Detect which cell encompasses the target text, then output its (x, y) center coordinate. 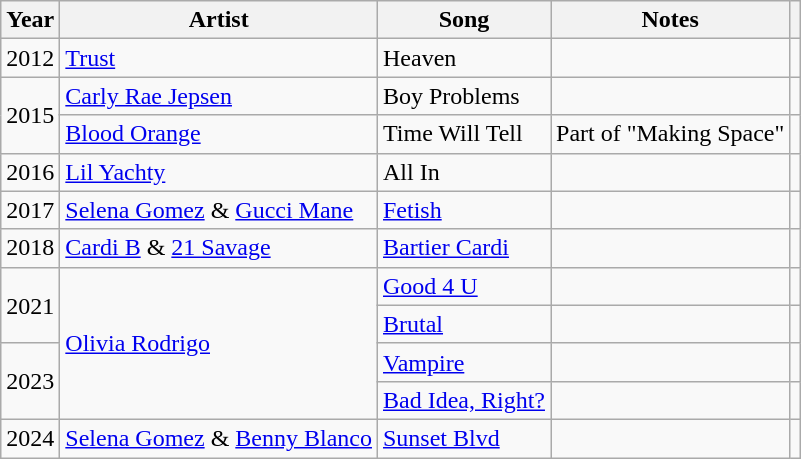
2018 (30, 248)
Brutal (464, 324)
2012 (30, 58)
Song (464, 20)
All In (464, 172)
Artist (219, 20)
2021 (30, 305)
Good 4 U (464, 286)
Olivia Rodrigo (219, 343)
Sunset Blvd (464, 438)
Boy Problems (464, 96)
Lil Yachty (219, 172)
2015 (30, 115)
Time Will Tell (464, 134)
2016 (30, 172)
2023 (30, 381)
Part of "Making Space" (670, 134)
Trust (219, 58)
Notes (670, 20)
2024 (30, 438)
Selena Gomez & Gucci Mane (219, 210)
Heaven (464, 58)
Cardi B & 21 Savage (219, 248)
Year (30, 20)
2017 (30, 210)
Bartier Cardi (464, 248)
Carly Rae Jepsen (219, 96)
Blood Orange (219, 134)
Fetish (464, 210)
Selena Gomez & Benny Blanco (219, 438)
Bad Idea, Right? (464, 400)
Vampire (464, 362)
